Return [X, Y] of the center of cell containing provided text 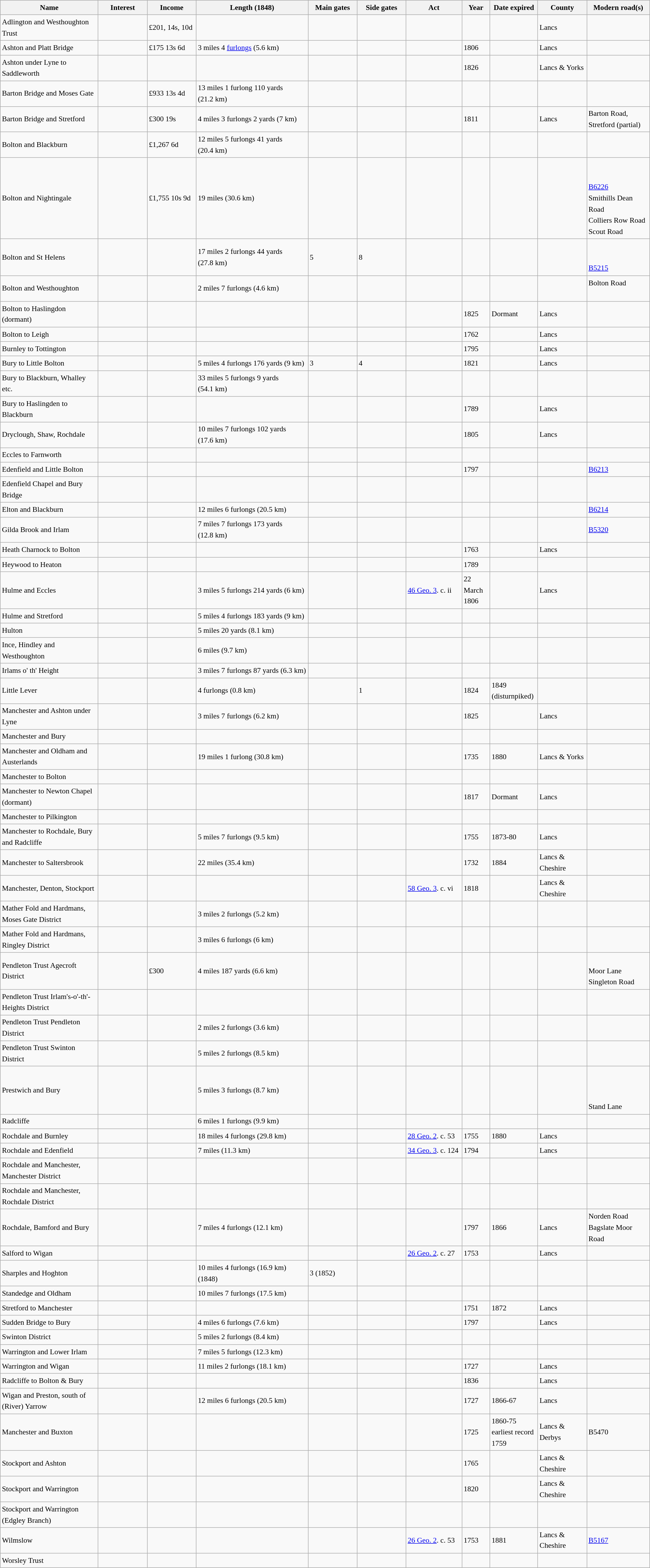
1735 [476, 756]
3 miles 7 furlongs (6.2 km) [252, 717]
Bolton to Leigh [49, 334]
Hulme and Eccles [49, 590]
4 miles 6 furlongs (7.6 km) [252, 1323]
26 Geo. 2. c. 27 [434, 1253]
Standedge and Oldham [49, 1294]
7 miles 4 furlongs (12.1 km) [252, 1228]
Interest [123, 8]
Rochdale and Burnley [49, 1136]
5 miles 20 yards (8.1 km) [252, 630]
4 miles 187 yards (6.6 km) [252, 971]
Modern road(s) [618, 8]
1820 [476, 1489]
1826 [476, 68]
Norden RoadBagslate Moor Road [618, 1228]
Worsley Trust [49, 1561]
Moor LaneSingleton Road [618, 971]
Manchester to Pilkington [49, 817]
Warrington and Wigan [49, 1366]
1763 [476, 550]
1806 [476, 48]
10 miles 4 furlongs (16.9 km) (1848) [252, 1274]
£1,755 10s 9d [171, 199]
5 miles 2 furlongs (8.4 km) [252, 1337]
1873-80 [514, 837]
Bolton Road [618, 288]
Warrington and Lower Irlam [49, 1352]
Bolton to Haslingdon (dormant) [49, 314]
22 miles (35.4 km) [252, 863]
1824 [476, 691]
Elton and Blackburn [49, 510]
Sharples and Hoghton [49, 1274]
1849 (disturnpiked) [514, 691]
46 Geo. 3. c. ii [434, 590]
Stockport and Ashton [49, 1464]
Act [434, 8]
1805 [476, 435]
Eccles to Farnworth [49, 455]
B6214 [618, 510]
Stretford to Manchester [49, 1308]
19 miles 1 furlong (30.8 km) [252, 756]
Stockport and Warrington [49, 1489]
Bolton and Westhoughton [49, 288]
Manchester and Oldham and Austerlands [49, 756]
12 miles 5 furlongs 41 yards (20.4 km) [252, 145]
4 miles 3 furlongs 2 yards (7 km) [252, 119]
Barton Bridge and Stretford [49, 119]
4 [381, 364]
Pendleton Trust Agecroft District [49, 971]
1725 [476, 1432]
Stockport and Warrington (Edgley Branch) [49, 1515]
Gilda Brook and Irlam [49, 530]
1732 [476, 863]
8 [381, 258]
Lancs & Derbys [562, 1432]
1866-67 [514, 1401]
Ince, Hindley and Westhoughton [49, 651]
5 miles 4 furlongs 183 yards (9 km) [252, 616]
Swinton District [49, 1337]
Rochdale and Edenfield [49, 1151]
Prestwich and Bury [49, 1090]
1795 [476, 349]
34 Geo. 3. c. 124 [434, 1151]
10 miles 7 furlongs (17.5 km) [252, 1294]
Income [171, 8]
Bolton and Nightingale [49, 199]
33 miles 5 furlongs 9 yards (54.1 km) [252, 384]
10 miles 7 furlongs 102 yards (17.6 km) [252, 435]
1821 [476, 364]
Hulme and Stretford [49, 616]
Manchester to Rochdale, Bury and Radcliffe [49, 837]
1762 [476, 334]
58 Geo. 3. c. vi [434, 889]
3 miles 6 furlongs (6 km) [252, 940]
1794 [476, 1151]
11 miles 2 furlongs (18.1 km) [252, 1366]
Pendleton Trust Swinton District [49, 1054]
Irlams o' th' Height [49, 671]
Barton Road, Stretford (partial) [618, 119]
Year [476, 8]
2 miles 7 furlongs (4.6 km) [252, 288]
5 miles 2 furlongs (8.5 km) [252, 1054]
1811 [476, 119]
5 miles 3 furlongs (8.7 km) [252, 1090]
5 miles 4 furlongs 176 yards (9 km) [252, 364]
Manchester to Saltersbrook [49, 863]
£933 13s 4d [171, 94]
1765 [476, 1464]
£300 [171, 971]
Heywood to Heaton [49, 565]
Date expired [514, 8]
1 [381, 691]
Rochdale and Manchester, Manchester District [49, 1171]
3 miles 4 furlongs (5.6 km) [252, 48]
7 miles 5 furlongs (12.3 km) [252, 1352]
Bolton and Blackburn [49, 145]
B5167 [618, 1540]
B5470 [618, 1432]
Ashton under Lyne to Saddleworth [49, 68]
1881 [514, 1540]
Manchester and Bury [49, 737]
5 miles 7 furlongs (9.5 km) [252, 837]
£300 19s [171, 119]
B6226Smithills Dean RoadColliers Row RoadScout Road [618, 199]
Dryclough, Shaw, Rochdale [49, 435]
Manchester to Newton Chapel (dormant) [49, 797]
3 miles 7 furlongs 87 yards (6.3 km) [252, 671]
1884 [514, 863]
Sudden Bridge to Bury [49, 1323]
Mather Fold and Hardmans, Moses Gate District [49, 914]
3 [333, 364]
Manchester and Ashton under Lyne [49, 717]
Manchester to Bolton [49, 777]
Bury to Haslingden to Blackburn [49, 409]
B5320 [618, 530]
1836 [476, 1381]
Radcliffe [49, 1122]
Manchester, Denton, Stockport [49, 889]
Wilmslow [49, 1540]
3 (1852) [333, 1274]
Manchester and Buxton [49, 1432]
6 miles 1 furlongs (9.9 km) [252, 1122]
Side gates [381, 8]
3 miles 5 furlongs 214 yards (6 km) [252, 590]
19 miles (30.6 km) [252, 199]
Radcliffe to Bolton & Bury [49, 1381]
18 miles 4 furlongs (29.8 km) [252, 1136]
Salford to Wigan [49, 1253]
Pendleton Trust Pendleton District [49, 1028]
5 [333, 258]
Pendleton Trust Irlam's-o'-th'-Heights District [49, 1002]
6 miles (9.7 km) [252, 651]
Heath Charnock to Bolton [49, 550]
1860-75 earliest record 1759 [514, 1432]
Ashton and Platt Bridge [49, 48]
Little Lever [49, 691]
Edenfield Chapel and Bury Bridge [49, 490]
Name [49, 8]
£1,267 6d [171, 145]
7 miles 7 furlongs 173 yards (12.8 km) [252, 530]
B6213 [618, 469]
13 miles 1 furlong 110 yards (21.2 km) [252, 94]
1817 [476, 797]
Mather Fold and Hardmans, Ringley District [49, 940]
Edenfield and Little Bolton [49, 469]
B5215 [618, 258]
Main gates [333, 8]
Bolton and St Helens [49, 258]
3 miles 2 furlongs (5.2 km) [252, 914]
Adlington and Westhoughton Trust [49, 28]
2 miles 2 furlongs (3.6 km) [252, 1028]
Length (1848) [252, 8]
Burnley to Tottington [49, 349]
Hulton [49, 630]
1751 [476, 1308]
County [562, 8]
Barton Bridge and Moses Gate [49, 94]
Wigan and Preston, south of (River) Yarrow [49, 1401]
Stand Lane [618, 1090]
Rochdale, Bamford and Bury [49, 1228]
1866 [514, 1228]
Bury to Little Bolton [49, 364]
17 miles 2 furlongs 44 yards (27.8 km) [252, 258]
£175 13s 6d [171, 48]
7 miles (11.3 km) [252, 1151]
Bury to Blackburn, Whalley etc. [49, 384]
1818 [476, 889]
28 Geo. 2. c. 53 [434, 1136]
1872 [514, 1308]
26 Geo. 2. c. 53 [434, 1540]
£201, 14s, 10d [171, 28]
Rochdale and Manchester, Rochdale District [49, 1196]
4 furlongs (0.8 km) [252, 691]
22 March 1806 [476, 590]
